Output the [x, y] coordinate of the center of the cell containing the given text.  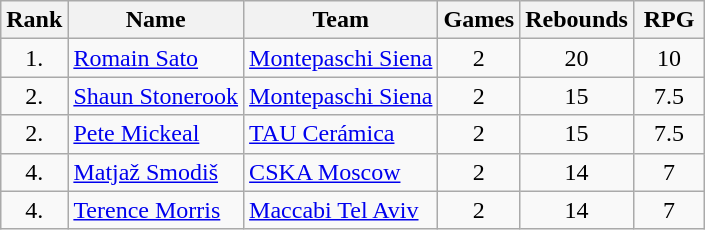
Romain Sato [156, 58]
1. [34, 58]
Team [341, 20]
Shaun Stonerook [156, 96]
Matjaž Smodiš [156, 172]
RPG [668, 20]
CSKA Moscow [341, 172]
Name [156, 20]
Pete Mickeal [156, 134]
Rebounds [577, 20]
Terence Morris [156, 210]
Maccabi Tel Aviv [341, 210]
Games [479, 20]
Rank [34, 20]
20 [577, 58]
10 [668, 58]
TAU Cerámica [341, 134]
